Locate the cell with the specified text and output its [x, y] center coordinate. 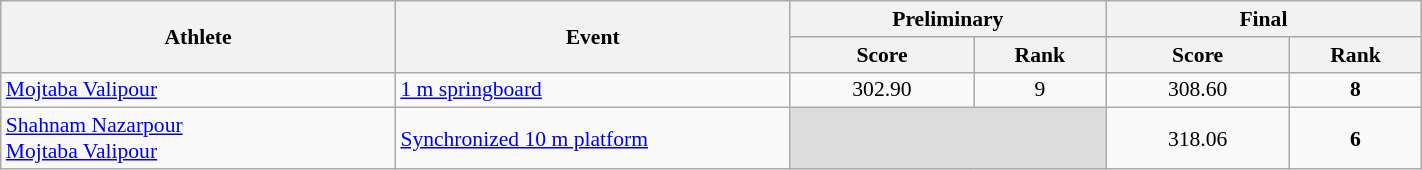
318.06 [1198, 138]
9 [1040, 90]
8 [1356, 90]
Athlete [198, 36]
6 [1356, 138]
Synchronized 10 m platform [592, 138]
1 m springboard [592, 90]
Event [592, 36]
302.90 [882, 90]
308.60 [1198, 90]
Mojtaba Valipour [198, 90]
Shahnam NazarpourMojtaba Valipour [198, 138]
Final [1264, 19]
Preliminary [948, 19]
